Scan for the cell matching the given text and deliver its [x, y] coordinate at center. 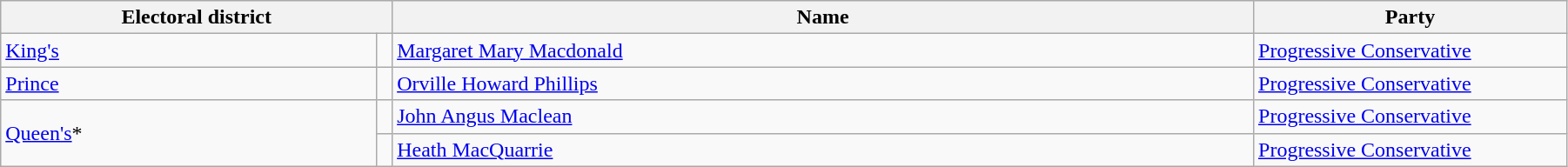
John Angus Maclean [823, 117]
Electoral district [197, 17]
Name [823, 17]
Margaret Mary Macdonald [823, 50]
Queen's* [189, 133]
Heath MacQuarrie [823, 150]
Orville Howard Phillips [823, 83]
Party [1411, 17]
King's [189, 50]
Prince [189, 83]
